Detect which cell encompasses the target text, then output its [x, y] center coordinate. 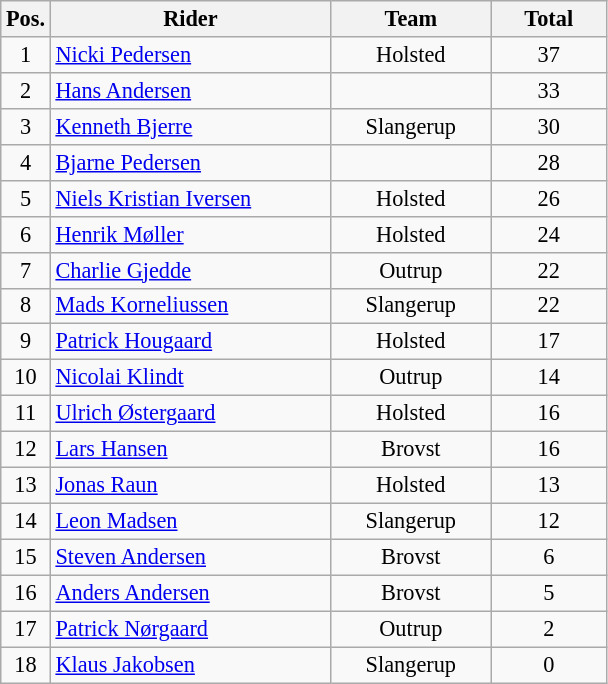
Leon Madsen [190, 521]
28 [548, 162]
33 [548, 90]
Charlie Gjedde [190, 270]
Total [548, 19]
Rider [190, 19]
Henrik Møller [190, 234]
Bjarne Pedersen [190, 162]
Kenneth Bjerre [190, 126]
30 [548, 126]
Niels Kristian Iversen [190, 198]
26 [548, 198]
4 [26, 162]
8 [26, 306]
9 [26, 342]
18 [26, 665]
Nicolai Klindt [190, 378]
10 [26, 378]
1 [26, 55]
Mads Korneliussen [190, 306]
24 [548, 234]
Steven Andersen [190, 557]
Ulrich Østergaard [190, 414]
Anders Andersen [190, 593]
Team [411, 19]
37 [548, 55]
15 [26, 557]
Patrick Hougaard [190, 342]
Patrick Nørgaard [190, 629]
11 [26, 414]
Pos. [26, 19]
Hans Andersen [190, 90]
0 [548, 665]
7 [26, 270]
Nicki Pedersen [190, 55]
Klaus Jakobsen [190, 665]
Lars Hansen [190, 450]
3 [26, 126]
Jonas Raun [190, 485]
